Locate the cell with the specified text and output its (X, Y) center coordinate. 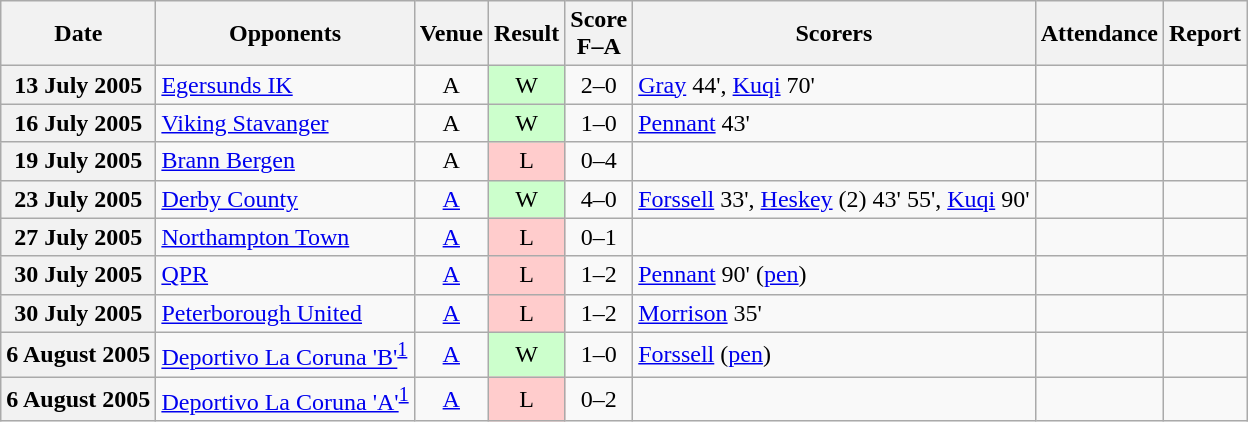
Peterborough United (285, 313)
Northampton Town (285, 237)
13 July 2005 (78, 85)
Pennant 43' (834, 123)
Forssell 33', Heskey (2) 43' 55', Kuqi 90' (834, 199)
Brann Bergen (285, 161)
Pennant 90' (pen) (834, 275)
Deportivo La Coruna 'A'1 (285, 400)
Result (526, 34)
Egersunds IK (285, 85)
0–4 (599, 161)
Opponents (285, 34)
0–2 (599, 400)
Venue (451, 34)
27 July 2005 (78, 237)
Forssell (pen) (834, 354)
16 July 2005 (78, 123)
0–1 (599, 237)
2–0 (599, 85)
4–0 (599, 199)
Morrison 35' (834, 313)
Deportivo La Coruna 'B'1 (285, 354)
ScoreF–A (599, 34)
Derby County (285, 199)
Attendance (1099, 34)
QPR (285, 275)
23 July 2005 (78, 199)
Date (78, 34)
Scorers (834, 34)
19 July 2005 (78, 161)
Viking Stavanger (285, 123)
Gray 44', Kuqi 70' (834, 85)
Report (1204, 34)
